Return the [X, Y] coordinate for the center point of the cell that contains the specified text.  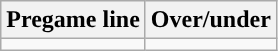
Over/under [210, 20]
Pregame line [74, 20]
